Determine the [X, Y] coordinate at the center of the cell enclosing the given text.  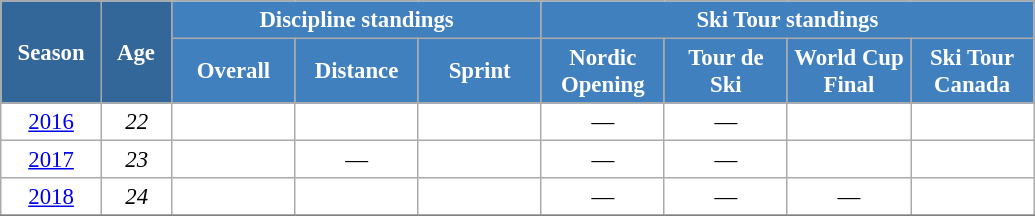
2016 [52, 122]
Ski TourCanada [972, 72]
Tour deSki [726, 72]
Season [52, 52]
World CupFinal [848, 72]
Sprint [480, 72]
2018 [52, 197]
23 [136, 160]
Overall [234, 72]
22 [136, 122]
2017 [52, 160]
Distance [356, 72]
Age [136, 52]
Discipline standings [356, 20]
Ski Tour standings [787, 20]
24 [136, 197]
NordicOpening [602, 72]
